Determine the (X, Y) coordinate at the center of the cell enclosing the given text.  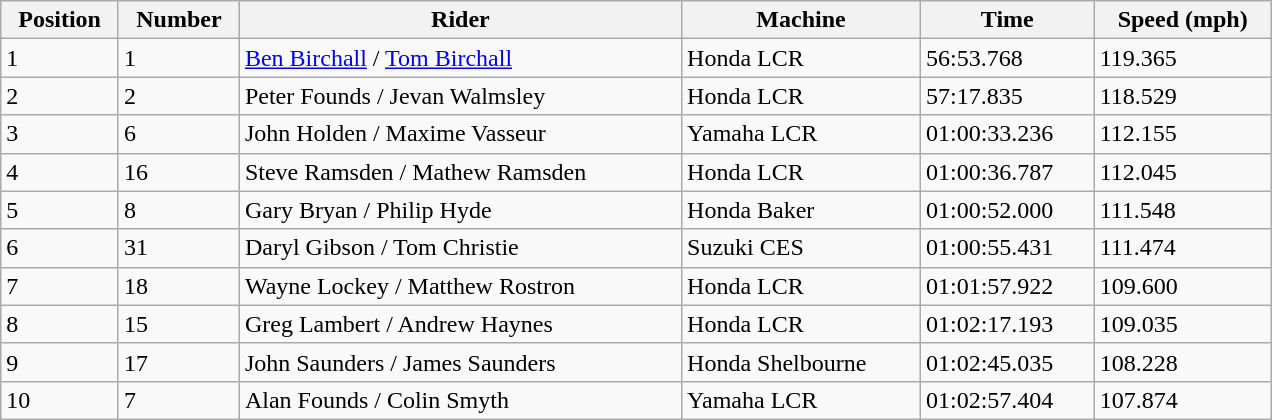
Daryl Gibson / Tom Christie (460, 248)
5 (60, 210)
Number (178, 20)
109.035 (1182, 324)
Speed (mph) (1182, 20)
17 (178, 362)
16 (178, 172)
118.529 (1182, 96)
107.874 (1182, 400)
15 (178, 324)
3 (60, 134)
4 (60, 172)
119.365 (1182, 58)
Peter Founds / Jevan Walmsley (460, 96)
Honda Baker (802, 210)
18 (178, 286)
Machine (802, 20)
Ben Birchall / Tom Birchall (460, 58)
9 (60, 362)
Alan Founds / Colin Smyth (460, 400)
Steve Ramsden / Mathew Ramsden (460, 172)
108.228 (1182, 362)
Position (60, 20)
112.045 (1182, 172)
112.155 (1182, 134)
Gary Bryan / Philip Hyde (460, 210)
01:02:45.035 (1007, 362)
Suzuki CES (802, 248)
01:00:33.236 (1007, 134)
Greg Lambert / Andrew Haynes (460, 324)
111.548 (1182, 210)
10 (60, 400)
Rider (460, 20)
109.600 (1182, 286)
John Holden / Maxime Vasseur (460, 134)
Wayne Lockey / Matthew Rostron (460, 286)
31 (178, 248)
01:00:52.000 (1007, 210)
01:00:36.787 (1007, 172)
56:53.768 (1007, 58)
57:17.835 (1007, 96)
01:01:57.922 (1007, 286)
Honda Shelbourne (802, 362)
111.474 (1182, 248)
01:00:55.431 (1007, 248)
John Saunders / James Saunders (460, 362)
Time (1007, 20)
01:02:17.193 (1007, 324)
01:02:57.404 (1007, 400)
